Search for the cell housing the specified text and yield its [x, y] center coordinate. 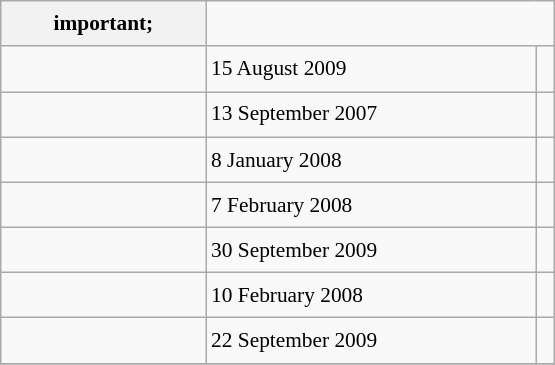
7 February 2008 [371, 204]
15 August 2009 [371, 68]
8 January 2008 [371, 160]
13 September 2007 [371, 114]
30 September 2009 [371, 250]
10 February 2008 [371, 296]
22 September 2009 [371, 340]
important; [104, 24]
